Pinpoint the cell where the given text exists, returning its (X, Y) midpoint coordinate. 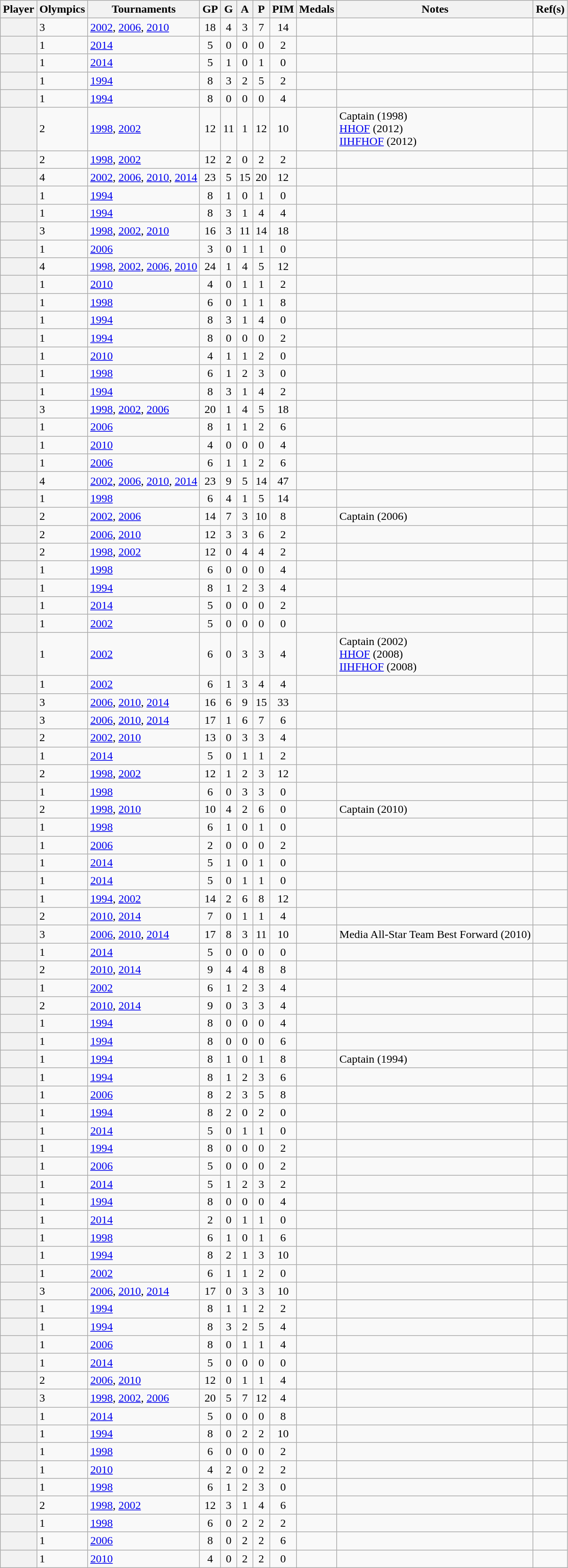
Player (19, 9)
Media All-Star Team Best Forward (2010) (435, 934)
Captain (1994) (435, 1059)
1998, 2002, 2010 (144, 231)
Ref(s) (550, 9)
P (262, 9)
2002, 2010 (144, 738)
24 (210, 267)
Tournaments (144, 9)
33 (283, 702)
G (228, 9)
2002, 2006, 2010 (144, 27)
2002, 2006 (144, 516)
1994, 2002 (144, 899)
A (245, 9)
GP (210, 9)
1998, 2002, 2006, 2010 (144, 267)
Captain (2010) (435, 809)
Olympics (62, 9)
1998, 2010 (144, 809)
13 (210, 738)
Captain (2002)HHOF (2008) IIHFHOF (2008) (435, 654)
Medals (317, 9)
Captain (1998)HHOF (2012) IIHFHOF (2012) (435, 129)
PIM (283, 9)
Captain (2006) (435, 516)
Notes (435, 9)
47 (283, 480)
